Locate the cell with the specified text and output its (X, Y) center coordinate. 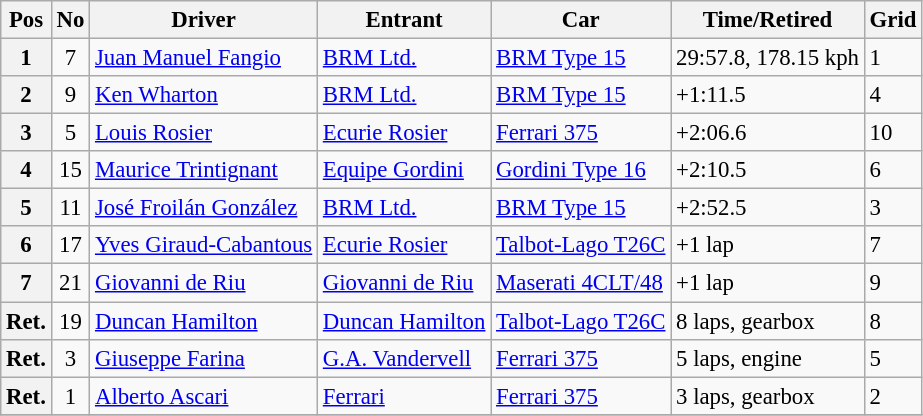
+2:10.5 (768, 170)
José Froilán González (204, 208)
Grid (892, 20)
Ferrari (404, 396)
Juan Manuel Fangio (204, 58)
3 laps, gearbox (768, 396)
21 (70, 283)
Gordini Type 16 (581, 170)
5 laps, engine (768, 358)
19 (70, 321)
+2:52.5 (768, 208)
Pos (26, 20)
11 (70, 208)
Giuseppe Farina (204, 358)
+1:11.5 (768, 95)
+2:06.6 (768, 133)
G.A. Vandervell (404, 358)
Maserati 4CLT/48 (581, 283)
Yves Giraud-Cabantous (204, 245)
Equipe Gordini (404, 170)
Car (581, 20)
Louis Rosier (204, 133)
17 (70, 245)
29:57.8, 178.15 kph (768, 58)
Entrant (404, 20)
Time/Retired (768, 20)
No (70, 20)
8 (892, 321)
Alberto Ascari (204, 396)
15 (70, 170)
10 (892, 133)
8 laps, gearbox (768, 321)
Maurice Trintignant (204, 170)
Driver (204, 20)
Ken Wharton (204, 95)
